For the text-containing cell, return its midpoint in (X, Y) coordinate format. 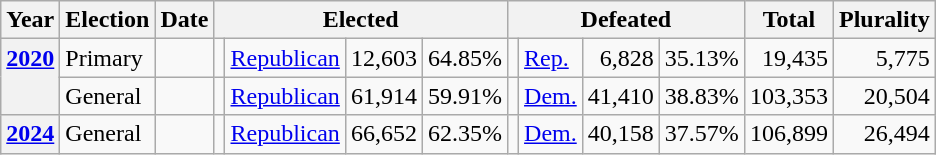
Rep. (551, 58)
41,410 (620, 96)
Date (184, 20)
Year (30, 20)
Total (788, 20)
40,158 (620, 134)
66,652 (384, 134)
103,353 (788, 96)
Election (108, 20)
35.13% (702, 58)
5,775 (884, 58)
64.85% (464, 58)
2024 (30, 134)
38.83% (702, 96)
19,435 (788, 58)
Primary (108, 58)
37.57% (702, 134)
2020 (30, 77)
12,603 (384, 58)
Plurality (884, 20)
26,494 (884, 134)
62.35% (464, 134)
Defeated (626, 20)
59.91% (464, 96)
Elected (361, 20)
106,899 (788, 134)
6,828 (620, 58)
20,504 (884, 96)
61,914 (384, 96)
